Provide the [X, Y] coordinate of the cell's center where the given text is located.  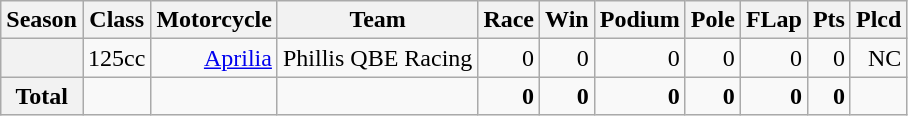
Team [377, 20]
Podium [640, 20]
Race [509, 20]
Pts [828, 20]
Season [42, 20]
NC [878, 58]
FLap [774, 20]
Pole [712, 20]
Motorcycle [214, 20]
Plcd [878, 20]
125cc [116, 58]
Aprilia [214, 58]
Total [42, 96]
Phillis QBE Racing [377, 58]
Class [116, 20]
Win [568, 20]
